Extract the [x, y] coordinate from the center of the cell holding the provided text.  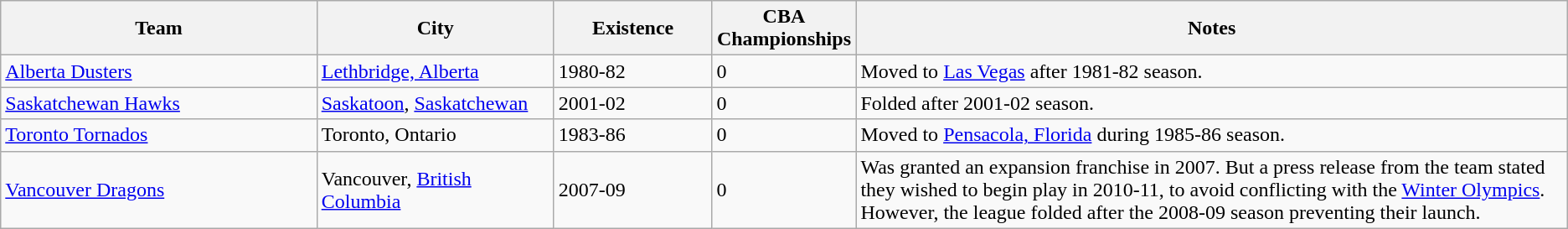
1980-82 [633, 71]
Existence [633, 29]
Vancouver, British Columbia [436, 190]
Saskatoon, Saskatchewan [436, 103]
Moved to Pensacola, Florida during 1985-86 season. [1211, 135]
Vancouver Dragons [159, 190]
Team [159, 29]
1983-86 [633, 135]
Toronto Tornados [159, 135]
Saskatchewan Hawks [159, 103]
Folded after 2001-02 season. [1211, 103]
2007-09 [633, 190]
Notes [1211, 29]
Moved to Las Vegas after 1981-82 season. [1211, 71]
City [436, 29]
Lethbridge, Alberta [436, 71]
Toronto, Ontario [436, 135]
CBA Championships [784, 29]
2001-02 [633, 103]
Alberta Dusters [159, 71]
